Capture the cell that displays the provided text and extract its [x, y] central coordinate. 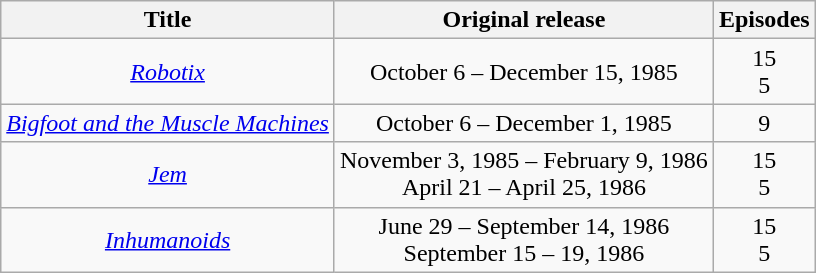
November 3, 1985 – February 9, 1986 April 21 – April 25, 1986 [524, 174]
Bigfoot and the Muscle Machines [168, 123]
9 [764, 123]
Original release [524, 20]
Robotix [168, 72]
Jem [168, 174]
October 6 – December 1, 1985 [524, 123]
Title [168, 20]
June 29 – September 14, 1986 September 15 – 19, 1986 [524, 240]
Inhumanoids [168, 240]
Episodes [764, 20]
October 6 – December 15, 1985 [524, 72]
